From the cell containing the given text, extract its center point as (X, Y) coordinate. 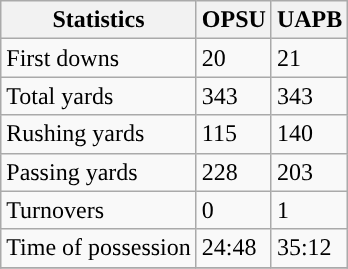
Total yards (99, 96)
140 (309, 134)
20 (234, 58)
Turnovers (99, 210)
203 (309, 172)
1 (309, 210)
Time of possession (99, 248)
21 (309, 58)
0 (234, 210)
OPSU (234, 20)
First downs (99, 58)
Passing yards (99, 172)
115 (234, 134)
Statistics (99, 20)
24:48 (234, 248)
Rushing yards (99, 134)
35:12 (309, 248)
UAPB (309, 20)
228 (234, 172)
